From the cell containing the given text, extract its center point as [X, Y] coordinate. 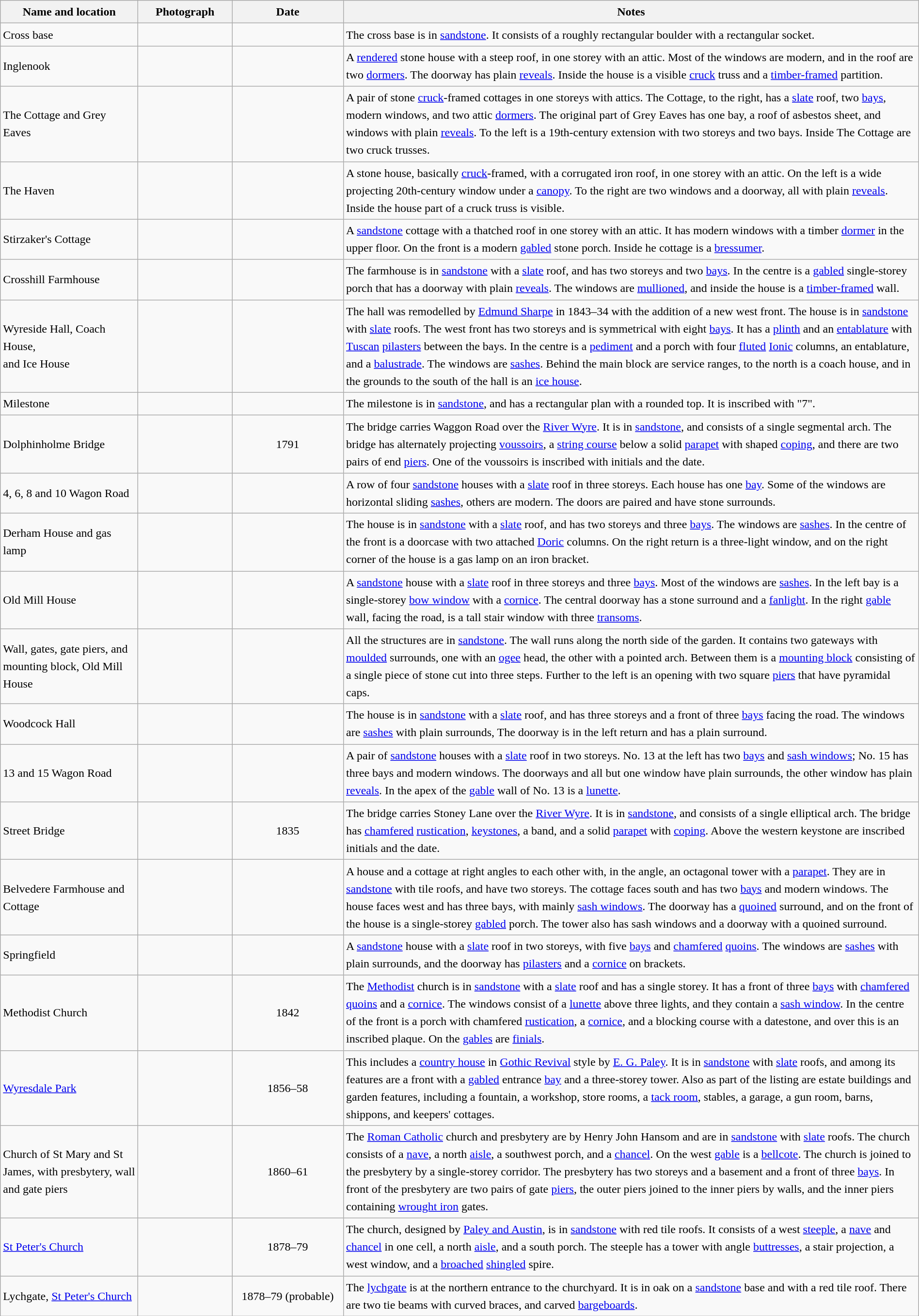
Wyreside Hall, Coach House,and Ice House [69, 346]
1835 [288, 831]
1856–58 [288, 1088]
13 and 15 Wagon Road [69, 773]
Inglenook [69, 66]
1791 [288, 444]
Milestone [69, 403]
4, 6, 8 and 10 Wagon Road [69, 493]
The Cottage and Grey Eaves [69, 124]
Church of St Mary and St James, with presbytery, wall and gate piers [69, 1172]
Notes [631, 12]
Dolphinholme Bridge [69, 444]
The milestone is in sandstone, and has a rectangular plan with a rounded top. It is inscribed with "7". [631, 403]
Wall, gates, gate piers, and mounting block, Old Mill House [69, 666]
Methodist Church [69, 1012]
Old Mill House [69, 600]
St Peter's Church [69, 1247]
Wyresdale Park [69, 1088]
The Haven [69, 190]
Street Bridge [69, 831]
Name and location [69, 12]
Lychgate, St Peter's Church [69, 1296]
1878–79 (probable) [288, 1296]
Derham House and gas lamp [69, 542]
Stirzaker's Cottage [69, 240]
1860–61 [288, 1172]
Woodcock Hall [69, 724]
The cross base is in sandstone. It consists of a roughly rectangular boulder with a rectangular socket. [631, 35]
Belvedere Farmhouse and Cottage [69, 897]
Date [288, 12]
Photograph [185, 12]
Springfield [69, 955]
1878–79 [288, 1247]
Crosshill Farmhouse [69, 279]
Cross base [69, 35]
1842 [288, 1012]
